For the text-containing cell, return its midpoint in (x, y) coordinate format. 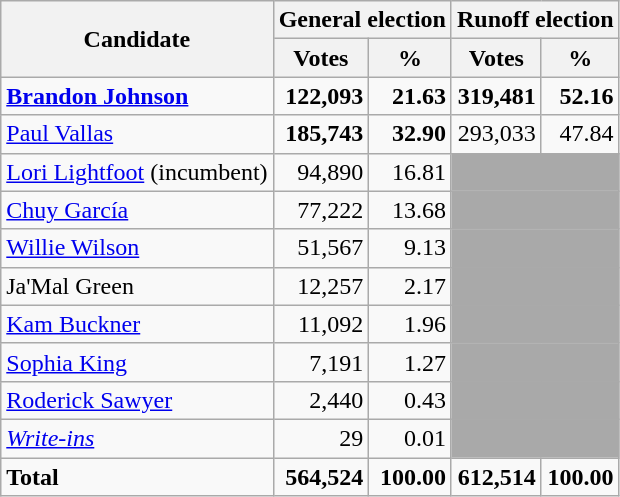
Kam Buckner (137, 324)
51,567 (321, 248)
Chuy García (137, 210)
32.90 (410, 134)
9.13 (410, 248)
293,033 (496, 134)
16.81 (410, 172)
319,481 (496, 96)
21.63 (410, 96)
Lori Lightfoot (incumbent) (137, 172)
12,257 (321, 286)
General election (362, 20)
47.84 (580, 134)
185,743 (321, 134)
Write-ins (137, 438)
77,222 (321, 210)
13.68 (410, 210)
Sophia King (137, 362)
11,092 (321, 324)
Candidate (137, 39)
1.27 (410, 362)
612,514 (496, 477)
Runoff election (535, 20)
94,890 (321, 172)
0.01 (410, 438)
0.43 (410, 400)
2,440 (321, 400)
Paul Vallas (137, 134)
Brandon Johnson (137, 96)
29 (321, 438)
7,191 (321, 362)
52.16 (580, 96)
Total (137, 477)
2.17 (410, 286)
1.96 (410, 324)
Willie Wilson (137, 248)
122,093 (321, 96)
564,524 (321, 477)
Roderick Sawyer (137, 400)
Ja'Mal Green (137, 286)
